Return the (x, y) coordinate for the center point of the cell that contains the specified text.  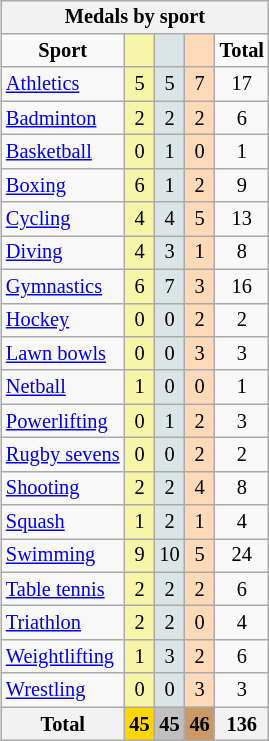
Cycling (63, 219)
Athletics (63, 84)
17 (242, 84)
10 (170, 556)
Powerlifting (63, 421)
Sport (63, 51)
Triathlon (63, 623)
46 (200, 724)
136 (242, 724)
Squash (63, 522)
Swimming (63, 556)
Lawn bowls (63, 354)
Basketball (63, 152)
Gymnastics (63, 286)
Weightlifting (63, 657)
16 (242, 286)
Boxing (63, 185)
Shooting (63, 488)
Rugby sevens (63, 455)
Medals by sport (135, 17)
Wrestling (63, 690)
Diving (63, 253)
24 (242, 556)
Table tennis (63, 589)
Hockey (63, 320)
Badminton (63, 118)
Netball (63, 387)
13 (242, 219)
